Find where the given text appears and provide that cell's center as [x, y] coordinate. 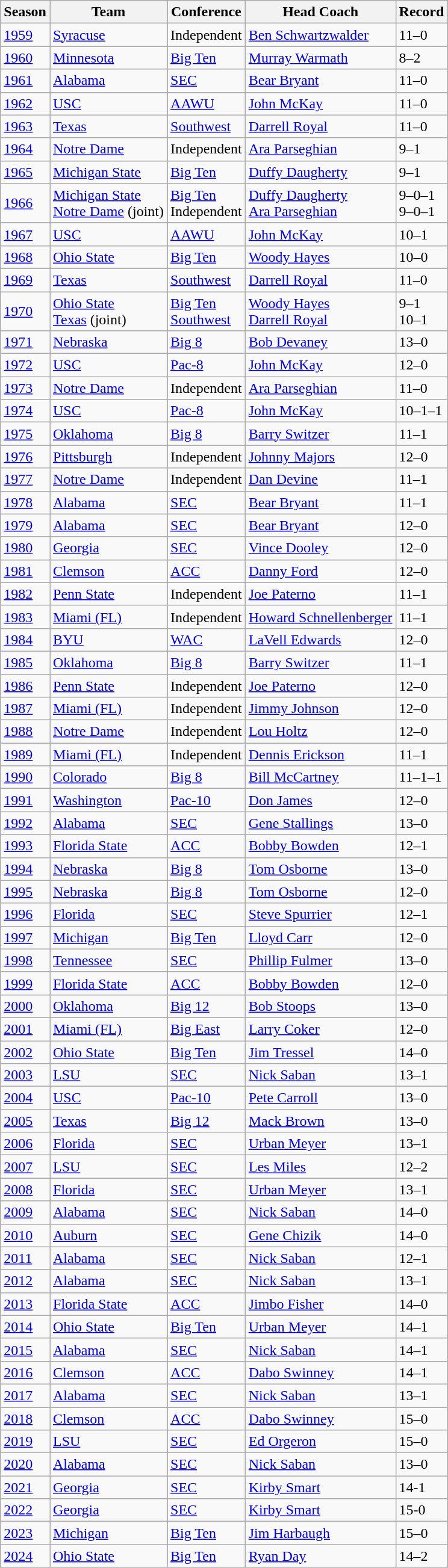
1964 [25, 149]
9–0–19–0–1 [422, 203]
WAC [207, 640]
2009 [25, 1212]
2020 [25, 1465]
Big TenSouthwest [207, 310]
1967 [25, 234]
Syracuse [108, 35]
Big East [207, 1029]
Ohio StateTexas (joint) [108, 310]
Big TenIndependent [207, 203]
Johnny Majors [320, 457]
2012 [25, 1281]
10–0 [422, 257]
Phillip Fulmer [320, 960]
Jimbo Fisher [320, 1304]
Ben Schwartzwalder [320, 35]
1984 [25, 640]
2015 [25, 1350]
Conference [207, 12]
Washington [108, 800]
1978 [25, 502]
Ryan Day [320, 1556]
2005 [25, 1121]
1999 [25, 983]
1994 [25, 869]
1995 [25, 892]
Dennis Erickson [320, 755]
Vince Dooley [320, 548]
2003 [25, 1075]
2002 [25, 1052]
2008 [25, 1190]
Team [108, 12]
1962 [25, 103]
1977 [25, 480]
1974 [25, 411]
2001 [25, 1029]
1985 [25, 662]
2004 [25, 1098]
8–2 [422, 58]
1976 [25, 457]
1996 [25, 915]
1988 [25, 732]
2019 [25, 1442]
2022 [25, 1510]
1986 [25, 685]
Tennessee [108, 960]
1992 [25, 823]
1963 [25, 126]
Lloyd Carr [320, 937]
1981 [25, 571]
14-1 [422, 1487]
15-0 [422, 1510]
Howard Schnellenberger [320, 617]
Bob Stoops [320, 1006]
1965 [25, 172]
Larry Coker [320, 1029]
1998 [25, 960]
Bob Devaney [320, 342]
Ed Orgeron [320, 1442]
14–2 [422, 1556]
Gene Chizik [320, 1235]
Danny Ford [320, 571]
2016 [25, 1372]
1969 [25, 280]
2017 [25, 1395]
1993 [25, 846]
Colorado [108, 777]
1997 [25, 937]
Michigan State [108, 172]
2023 [25, 1533]
Pete Carroll [320, 1098]
Bill McCartney [320, 777]
2010 [25, 1235]
Don James [320, 800]
1989 [25, 755]
Les Miles [320, 1167]
Season [25, 12]
12–2 [422, 1167]
2011 [25, 1258]
Duffy Daugherty [320, 172]
1970 [25, 310]
Mack Brown [320, 1121]
9–110–1 [422, 310]
1972 [25, 365]
2000 [25, 1006]
Auburn [108, 1235]
1971 [25, 342]
10–1–1 [422, 411]
11–1–1 [422, 777]
1987 [25, 709]
10–1 [422, 234]
Pittsburgh [108, 457]
Jimmy Johnson [320, 709]
2018 [25, 1418]
Michigan StateNotre Dame (joint) [108, 203]
1960 [25, 58]
Gene Stallings [320, 823]
1968 [25, 257]
1979 [25, 525]
2013 [25, 1304]
Woody HayesDarrell Royal [320, 310]
LaVell Edwards [320, 640]
2006 [25, 1144]
1990 [25, 777]
Head Coach [320, 12]
1961 [25, 81]
Jim Harbaugh [320, 1533]
2014 [25, 1327]
Duffy DaughertyAra Parseghian [320, 203]
1973 [25, 388]
2007 [25, 1167]
1959 [25, 35]
1991 [25, 800]
Murray Warmath [320, 58]
Minnesota [108, 58]
1982 [25, 594]
1975 [25, 434]
Jim Tressel [320, 1052]
Record [422, 12]
Dan Devine [320, 480]
Woody Hayes [320, 257]
Steve Spurrier [320, 915]
2021 [25, 1487]
1983 [25, 617]
Lou Holtz [320, 732]
1966 [25, 203]
1980 [25, 548]
2024 [25, 1556]
BYU [108, 640]
